Return [X, Y] of the center of cell containing provided text 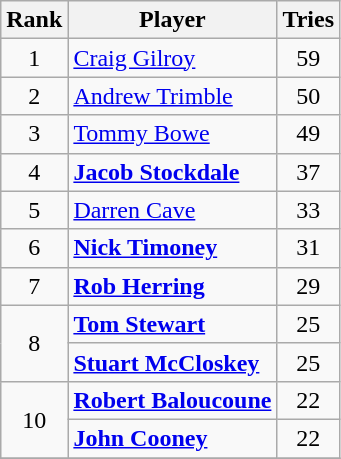
Nick Timoney [172, 248]
Rank [34, 20]
1 [34, 58]
Andrew Trimble [172, 96]
8 [34, 343]
50 [308, 96]
Tommy Bowe [172, 134]
33 [308, 210]
37 [308, 172]
2 [34, 96]
Rob Herring [172, 286]
3 [34, 134]
Player [172, 20]
Darren Cave [172, 210]
Stuart McCloskey [172, 362]
Robert Baloucoune [172, 400]
4 [34, 172]
7 [34, 286]
Tries [308, 20]
6 [34, 248]
49 [308, 134]
10 [34, 419]
59 [308, 58]
29 [308, 286]
31 [308, 248]
Craig Gilroy [172, 58]
Tom Stewart [172, 324]
Jacob Stockdale [172, 172]
John Cooney [172, 438]
5 [34, 210]
